Capture the cell that displays the provided text and extract its [X, Y] central coordinate. 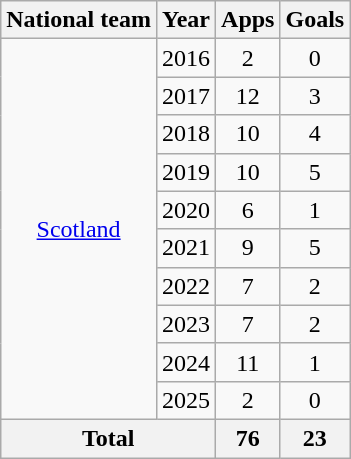
11 [248, 362]
2020 [186, 210]
2023 [186, 324]
National team [79, 20]
6 [248, 210]
2021 [186, 248]
9 [248, 248]
2025 [186, 400]
2019 [186, 172]
2024 [186, 362]
3 [315, 96]
12 [248, 96]
2017 [186, 96]
2016 [186, 58]
Goals [315, 20]
2022 [186, 286]
Total [108, 438]
Scotland [79, 230]
4 [315, 134]
2018 [186, 134]
23 [315, 438]
Apps [248, 20]
76 [248, 438]
Year [186, 20]
